Scan for the cell matching the given text and deliver its (X, Y) coordinate at center. 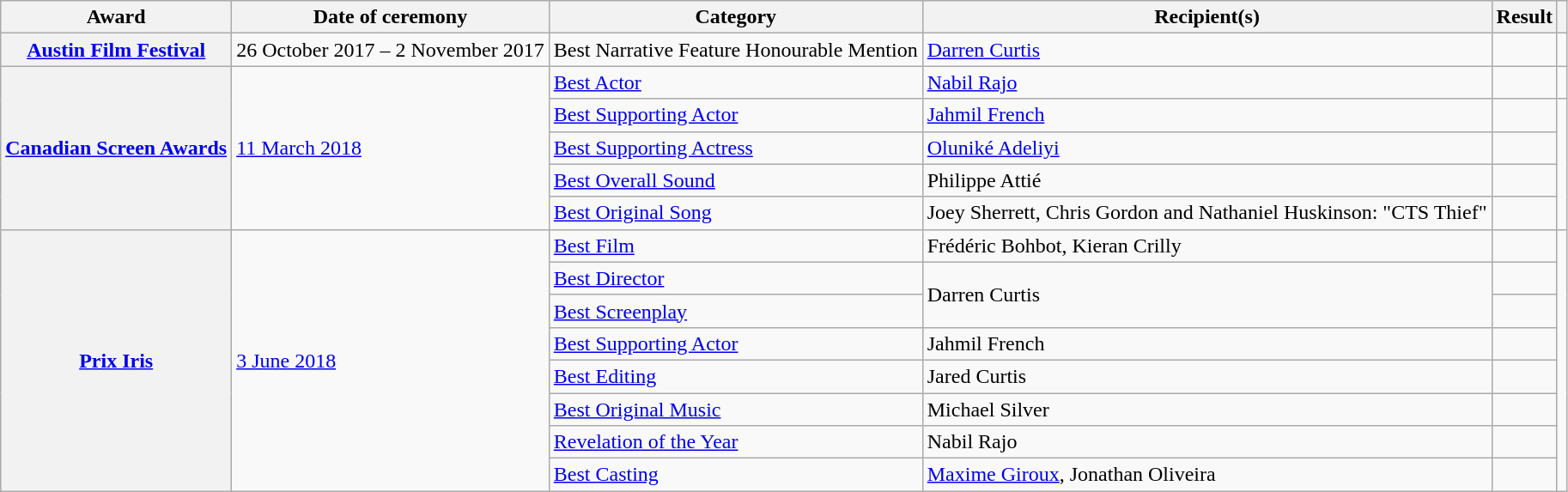
Revelation of the Year (735, 442)
Best Original Music (735, 410)
Best Director (735, 278)
11 March 2018 (391, 148)
Best Overall Sound (735, 180)
Best Narrative Feature Honourable Mention (735, 50)
Recipient(s) (1207, 17)
Joey Sherrett, Chris Gordon and Nathaniel Huskinson: "CTS Thief" (1207, 213)
Best Casting (735, 475)
Frédéric Bohbot, Kieran Crilly (1207, 246)
Best Original Song (735, 213)
26 October 2017 – 2 November 2017 (391, 50)
Jared Curtis (1207, 376)
Maxime Giroux, Jonathan Oliveira (1207, 475)
Canadian Screen Awards (117, 148)
Best Film (735, 246)
Austin Film Festival (117, 50)
Award (117, 17)
Best Supporting Actress (735, 148)
Prix Iris (117, 360)
Date of ceremony (391, 17)
Best Editing (735, 376)
3 June 2018 (391, 360)
Best Actor (735, 82)
Result (1524, 17)
Best Screenplay (735, 311)
Philippe Attié (1207, 180)
Oluniké Adeliyi (1207, 148)
Category (735, 17)
Michael Silver (1207, 410)
